Scan for the cell matching the given text and deliver its [X, Y] coordinate at center. 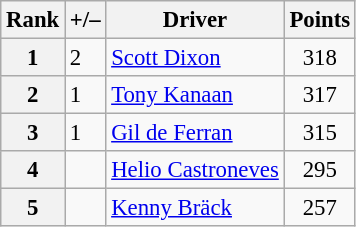
Helio Castroneves [195, 170]
Gil de Ferran [195, 133]
+/– [86, 20]
Tony Kanaan [195, 95]
315 [320, 133]
Scott Dixon [195, 58]
5 [33, 208]
Rank [33, 20]
Kenny Bräck [195, 208]
4 [33, 170]
317 [320, 95]
Points [320, 20]
318 [320, 58]
3 [33, 133]
295 [320, 170]
257 [320, 208]
Driver [195, 20]
